Return the (X, Y) coordinate for the center point of the cell that contains the specified text.  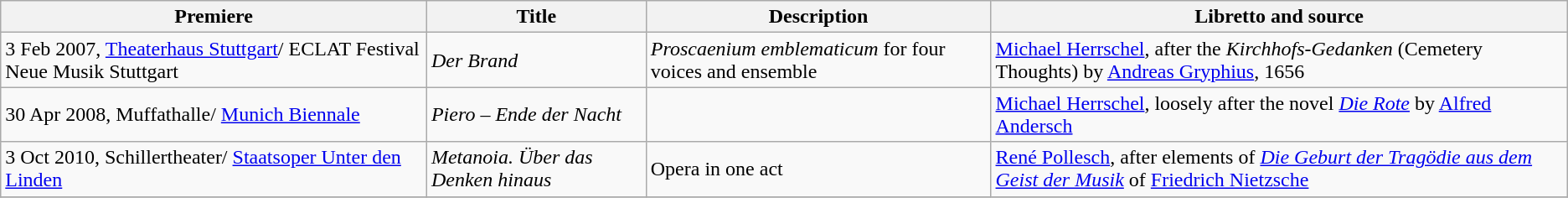
Proscaenium emblematicum for four voices and ensemble (818, 60)
Title (536, 17)
Piero – Ende der Nacht (536, 114)
Michael Herrschel, loosely after the novel Die Rote by Alfred Andersch (1279, 114)
Libretto and source (1279, 17)
Der Brand (536, 60)
Premiere (214, 17)
Michael Herrschel, after the Kirchhofs-Gedanken (Cemetery Thoughts) by Andreas Gryphius, 1656 (1279, 60)
3 Feb 2007, Theaterhaus Stuttgart/ ECLAT Festival Neue Musik Stuttgart (214, 60)
Opera in one act (818, 169)
Description (818, 17)
Metanoia. Über das Denken hinaus (536, 169)
30 Apr 2008, Muffathalle/ Munich Biennale (214, 114)
René Pollesch, after elements of Die Geburt der Tragödie aus dem Geist der Musik of Friedrich Nietzsche (1279, 169)
3 Oct 2010, Schillertheater/ Staatsoper Unter den Linden (214, 169)
